Find where the given text appears and provide that cell's center as [x, y] coordinate. 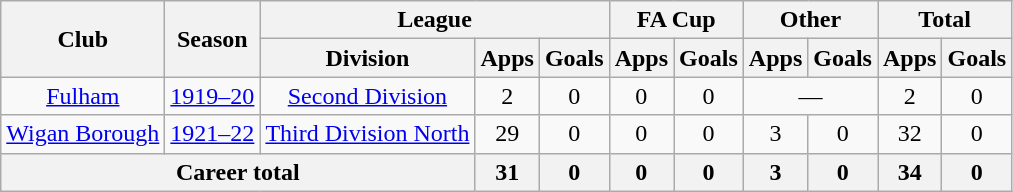
Third Division North [368, 134]
Season [212, 39]
34 [910, 172]
Total [945, 20]
― [810, 96]
Other [810, 20]
Club [83, 39]
32 [910, 134]
1921–22 [212, 134]
Career total [238, 172]
31 [507, 172]
1919–20 [212, 96]
Division [368, 58]
League [434, 20]
Fulham [83, 96]
29 [507, 134]
Second Division [368, 96]
FA Cup [676, 20]
Wigan Borough [83, 134]
